Return the (X, Y) coordinate for the center point of the cell that contains the specified text.  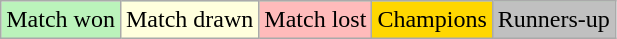
Match won (61, 20)
Runners-up (554, 20)
Champions (432, 20)
Match drawn (189, 20)
Match lost (316, 20)
